Capture the cell that displays the provided text and extract its (X, Y) central coordinate. 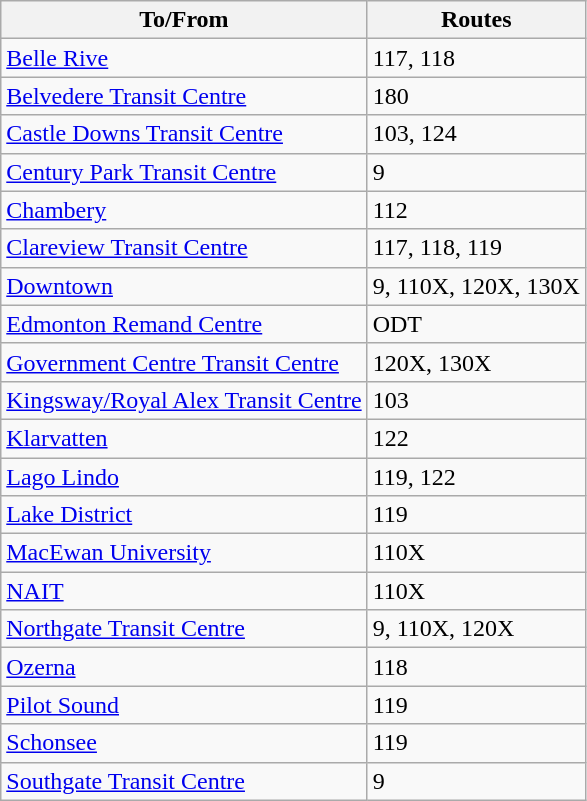
NAIT (184, 591)
118 (476, 667)
Pilot Sound (184, 705)
Lago Lindo (184, 477)
9, 110X, 120X (476, 629)
Downtown (184, 286)
Government Centre Transit Centre (184, 362)
Northgate Transit Centre (184, 629)
Castle Downs Transit Centre (184, 134)
103, 124 (476, 134)
Belle Rive (184, 58)
ODT (476, 324)
Century Park Transit Centre (184, 172)
Belvedere Transit Centre (184, 96)
Edmonton Remand Centre (184, 324)
103 (476, 400)
9, 110X, 120X, 130X (476, 286)
120X, 130X (476, 362)
Schonsee (184, 743)
Chambery (184, 210)
Klarvatten (184, 438)
Southgate Transit Centre (184, 781)
180 (476, 96)
Routes (476, 20)
112 (476, 210)
MacEwan University (184, 553)
Kingsway/Royal Alex Transit Centre (184, 400)
119, 122 (476, 477)
117, 118 (476, 58)
Clareview Transit Centre (184, 248)
122 (476, 438)
117, 118, 119 (476, 248)
Ozerna (184, 667)
To/From (184, 20)
Lake District (184, 515)
